For the text-containing cell, return its midpoint in [X, Y] coordinate format. 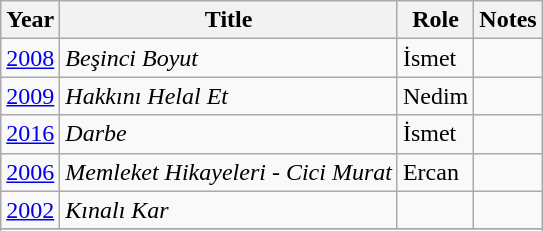
2006 [30, 172]
Darbe [229, 134]
Ercan [435, 172]
Notes [508, 20]
2009 [30, 96]
Hakkını Helal Et [229, 96]
2016 [30, 134]
Role [435, 20]
Year [30, 20]
Nedim [435, 96]
Beşinci Boyut [229, 58]
2008 [30, 58]
2002 [30, 210]
Memleket Hikayeleri - Cici Murat [229, 172]
Kınalı Kar [229, 210]
Title [229, 20]
